Scan for the cell matching the given text and deliver its (X, Y) coordinate at center. 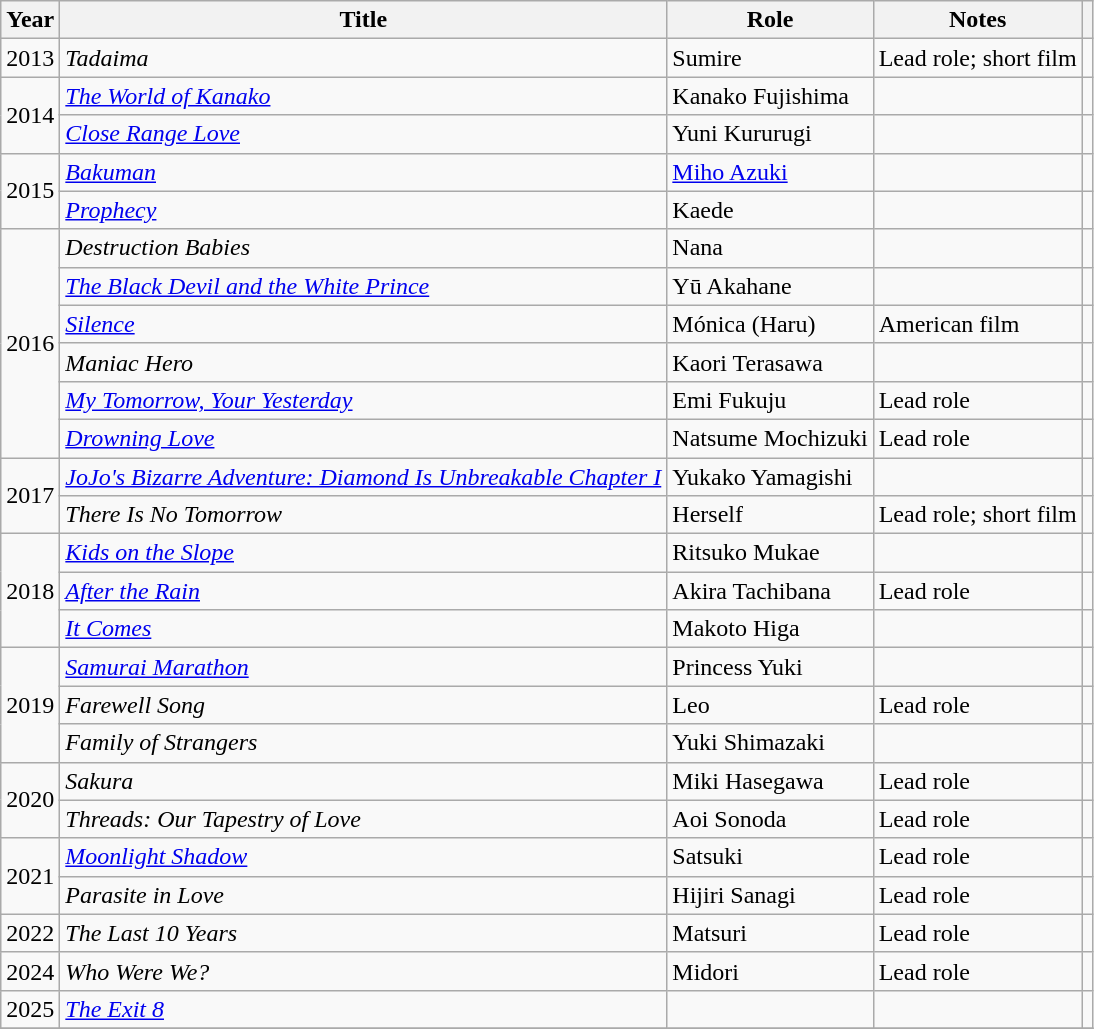
Tadaima (364, 58)
2020 (30, 800)
Natsume Mochizuki (770, 438)
Kaori Terasawa (770, 362)
2015 (30, 191)
2022 (30, 933)
2025 (30, 1009)
Family of Strangers (364, 743)
Moonlight Shadow (364, 857)
Yuni Kururugi (770, 134)
Destruction Babies (364, 248)
Bakuman (364, 172)
Samurai Marathon (364, 667)
2017 (30, 496)
Yuki Shimazaki (770, 743)
Title (364, 20)
Silence (364, 324)
Notes (978, 20)
Herself (770, 515)
Miki Hasegawa (770, 781)
After the Rain (364, 591)
Yū Akahane (770, 286)
Sumire (770, 58)
American film (978, 324)
2018 (30, 591)
2021 (30, 876)
Makoto Higa (770, 629)
Kaede (770, 210)
Parasite in Love (364, 895)
2014 (30, 115)
The Last 10 Years (364, 933)
Nana (770, 248)
Role (770, 20)
The Black Devil and the White Prince (364, 286)
2013 (30, 58)
Year (30, 20)
Sakura (364, 781)
Yukako Yamagishi (770, 477)
Prophecy (364, 210)
Kids on the Slope (364, 553)
JoJo's Bizarre Adventure: Diamond Is Unbreakable Chapter I (364, 477)
Emi Fukuju (770, 400)
Akira Tachibana (770, 591)
Who Were We? (364, 971)
My Tomorrow, Your Yesterday (364, 400)
Leo (770, 705)
Close Range Love (364, 134)
Matsuri (770, 933)
Threads: Our Tapestry of Love (364, 819)
Princess Yuki (770, 667)
There Is No Tomorrow (364, 515)
Mónica (Haru) (770, 324)
The World of Kanako (364, 96)
Hijiri Sanagi (770, 895)
Farewell Song (364, 705)
2016 (30, 343)
Drowning Love (364, 438)
Miho Azuki (770, 172)
Aoi Sonoda (770, 819)
2024 (30, 971)
Midori (770, 971)
Satsuki (770, 857)
Ritsuko Mukae (770, 553)
2019 (30, 705)
It Comes (364, 629)
Kanako Fujishima (770, 96)
Maniac Hero (364, 362)
The Exit 8 (364, 1009)
